For the text-containing cell, return its midpoint in (X, Y) coordinate format. 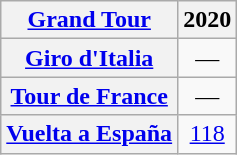
118 (208, 134)
Giro d'Italia (90, 58)
Grand Tour (90, 20)
Vuelta a España (90, 134)
Tour de France (90, 96)
2020 (208, 20)
